Pinpoint the cell where the given text exists, returning its [X, Y] midpoint coordinate. 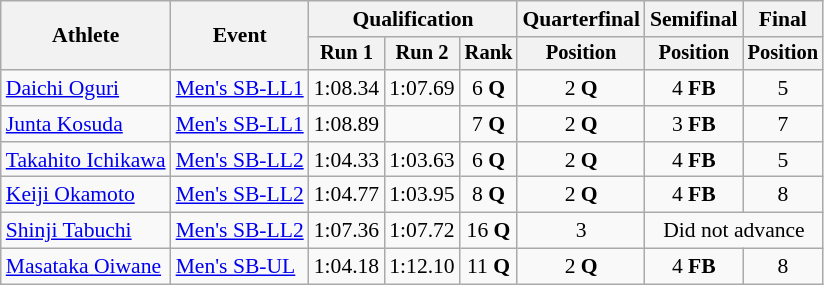
Qualification [414, 19]
Shinji Tabuchi [86, 231]
Men's SB-UL [240, 267]
1:08.34 [346, 88]
Run 1 [346, 54]
Did not advance [734, 231]
7 [783, 124]
Final [783, 19]
1:07.72 [422, 231]
3 [581, 231]
8 Q [489, 195]
Run 2 [422, 54]
Quarterfinal [581, 19]
1:07.69 [422, 88]
1:03.63 [422, 160]
1:04.18 [346, 267]
3 FB [694, 124]
16 Q [489, 231]
1:04.77 [346, 195]
Masataka Oiwane [86, 267]
Event [240, 36]
1:03.95 [422, 195]
Takahito Ichikawa [86, 160]
Rank [489, 54]
7 Q [489, 124]
Keiji Okamoto [86, 195]
Semifinal [694, 19]
1:08.89 [346, 124]
1:04.33 [346, 160]
1:12.10 [422, 267]
Junta Kosuda [86, 124]
Athlete [86, 36]
11 Q [489, 267]
1:07.36 [346, 231]
Daichi Oguri [86, 88]
